Find where the given text appears and provide that cell's center as (x, y) coordinate. 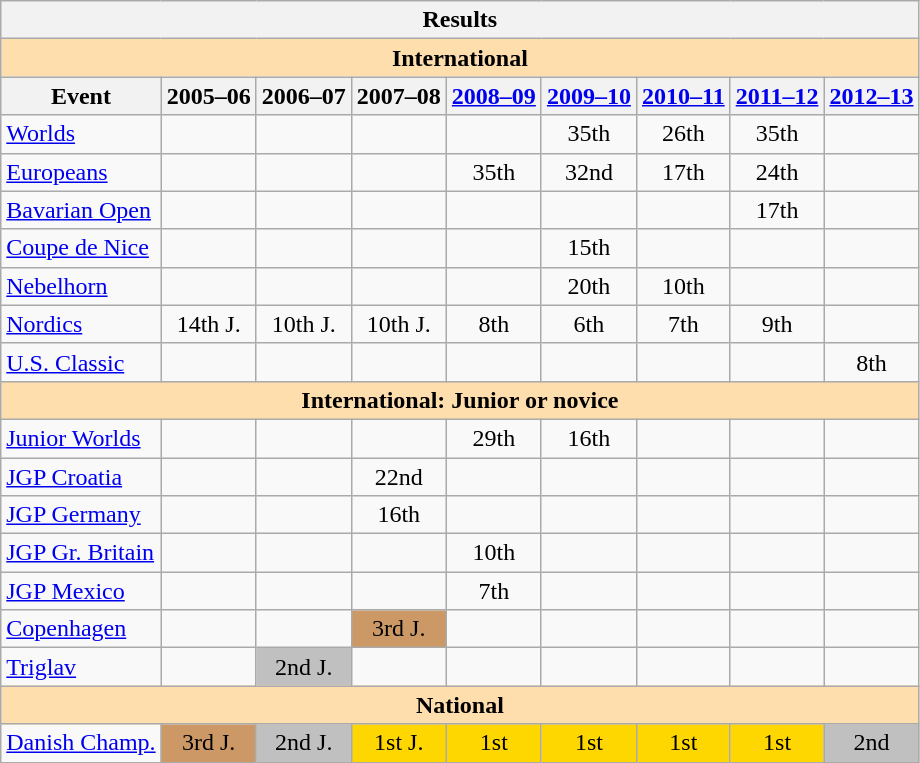
Results (460, 20)
U.S. Classic (81, 362)
2009–10 (588, 96)
9th (777, 324)
Danish Champ. (81, 743)
24th (777, 172)
International: Junior or novice (460, 400)
Copenhagen (81, 629)
Nordics (81, 324)
JGP Gr. Britain (81, 553)
6th (588, 324)
32nd (588, 172)
JGP Croatia (81, 477)
Event (81, 96)
2011–12 (777, 96)
National (460, 705)
JGP Mexico (81, 591)
2nd (872, 743)
22nd (398, 477)
2008–09 (494, 96)
15th (588, 248)
Junior Worlds (81, 438)
International (460, 58)
29th (494, 438)
JGP Germany (81, 515)
Triglav (81, 667)
2005–06 (208, 96)
2010–11 (683, 96)
Worlds (81, 134)
Coupe de Nice (81, 248)
26th (683, 134)
1st J. (398, 743)
14th J. (208, 324)
2012–13 (872, 96)
Europeans (81, 172)
Bavarian Open (81, 210)
Nebelhorn (81, 286)
20th (588, 286)
2007–08 (398, 96)
2006–07 (304, 96)
